Locate the cell with the specified text and output its (X, Y) center coordinate. 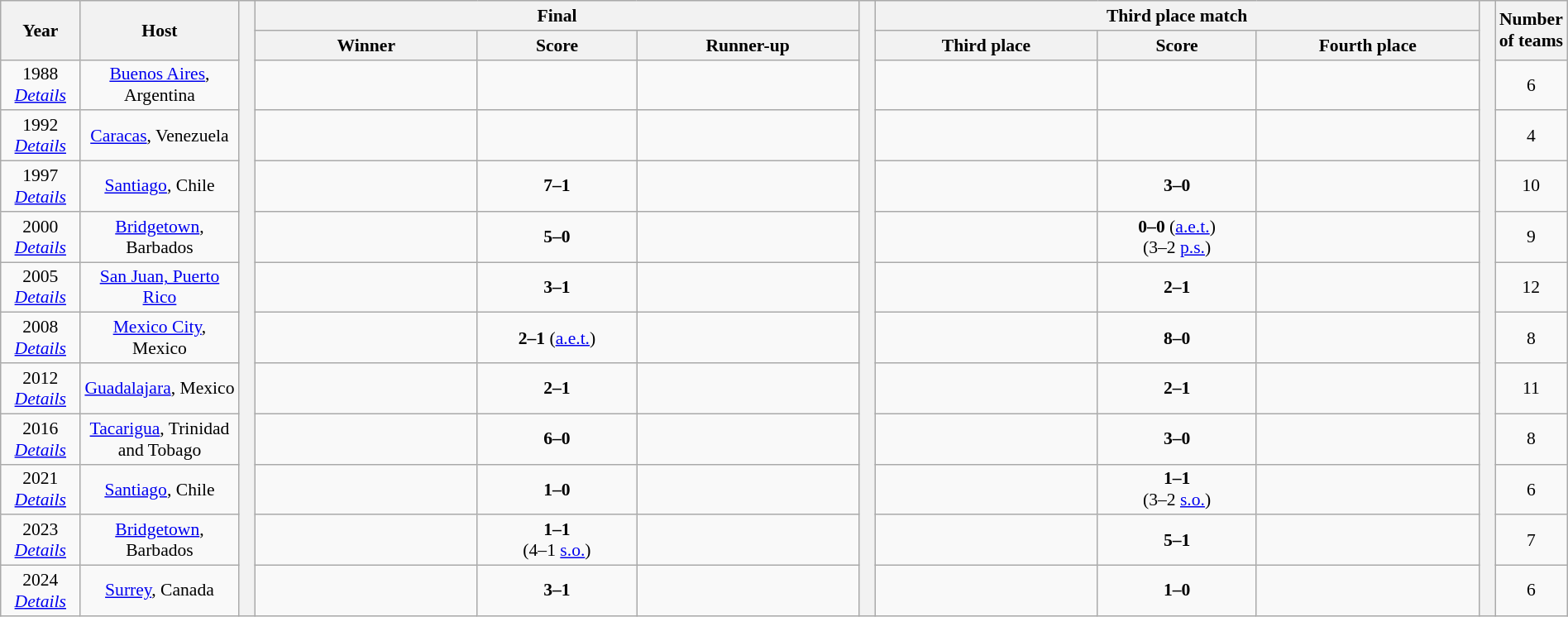
8–0 (1177, 337)
Surrey, Canada (160, 591)
2–1 (a.e.t.) (557, 337)
Buenos Aires, Argentina (160, 84)
Number of teams (1532, 30)
Third place (986, 45)
2016Details (41, 438)
7–1 (557, 187)
Fourth place (1368, 45)
Mexico City, Mexico (160, 337)
5–1 (1177, 541)
4 (1532, 136)
San Juan, Puerto Rico (160, 288)
6–0 (557, 438)
7 (1532, 541)
1988Details (41, 84)
11 (1532, 389)
2000Details (41, 237)
5–0 (557, 237)
12 (1532, 288)
2024Details (41, 591)
Final (557, 16)
1–1(4–1 s.o.) (557, 541)
0–0 (a.e.t.)(3–2 p.s.) (1177, 237)
Runner-up (748, 45)
Year (41, 30)
Host (160, 30)
Third place match (1177, 16)
1–1(3–2 s.o.) (1177, 490)
1992Details (41, 136)
2005Details (41, 288)
Caracas, Venezuela (160, 136)
10 (1532, 187)
2008Details (41, 337)
1997Details (41, 187)
Guadalajara, Mexico (160, 389)
9 (1532, 237)
2023Details (41, 541)
Winner (366, 45)
2021Details (41, 490)
2012Details (41, 389)
Tacarigua, Trinidad and Tobago (160, 438)
